Extract the (X, Y) coordinate from the center of the cell holding the provided text.  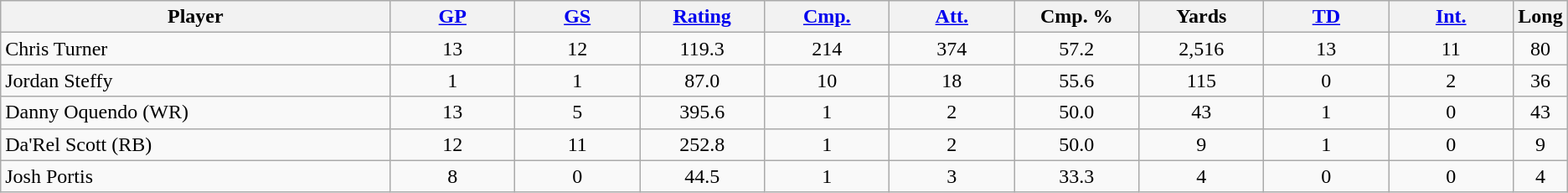
57.2 (1077, 49)
Int. (1451, 17)
GS (578, 17)
Player (196, 17)
Da'Rel Scott (RB) (196, 144)
Cmp. (828, 17)
44.5 (702, 176)
5 (578, 112)
Danny Oquendo (WR) (196, 112)
119.3 (702, 49)
214 (828, 49)
80 (1541, 49)
252.8 (702, 144)
Att. (952, 17)
10 (828, 81)
55.6 (1077, 81)
Josh Portis (196, 176)
Long (1541, 17)
395.6 (702, 112)
Rating (702, 17)
Cmp. % (1077, 17)
8 (452, 176)
36 (1541, 81)
115 (1201, 81)
TD (1327, 17)
18 (952, 81)
Chris Turner (196, 49)
3 (952, 176)
374 (952, 49)
GP (452, 17)
2,516 (1201, 49)
87.0 (702, 81)
Yards (1201, 17)
33.3 (1077, 176)
Jordan Steffy (196, 81)
